Search for the cell housing the specified text and yield its (X, Y) center coordinate. 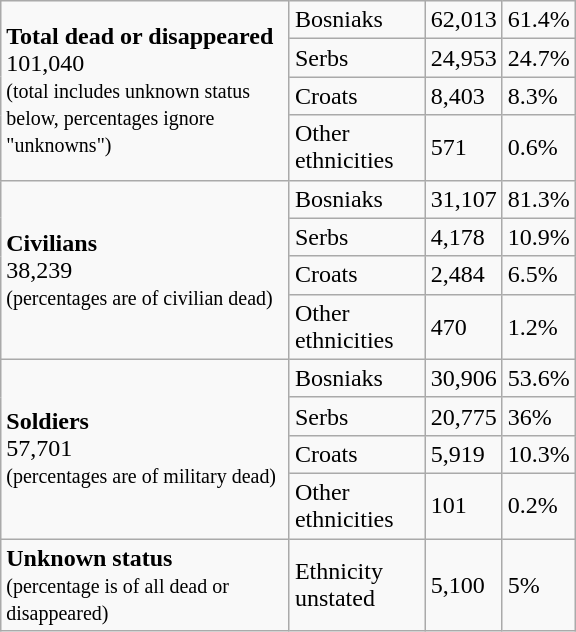
24,953 (464, 58)
Ethnicity unstated (357, 584)
2,484 (464, 275)
1.2% (538, 326)
61.4% (538, 20)
4,178 (464, 237)
101 (464, 506)
31,107 (464, 199)
5,100 (464, 584)
20,775 (464, 416)
0.6% (538, 148)
Soldiers57,701(percentages are of military dead) (146, 448)
8,403 (464, 96)
10.3% (538, 454)
30,906 (464, 378)
8.3% (538, 96)
Civilians38,239(percentages are of civilian dead) (146, 270)
0.2% (538, 506)
Total dead or disappeared101,040(total includes unknown status below, percentages ignore "unknowns") (146, 90)
5,919 (464, 454)
53.6% (538, 378)
5% (538, 584)
36% (538, 416)
571 (464, 148)
10.9% (538, 237)
24.7% (538, 58)
81.3% (538, 199)
6.5% (538, 275)
470 (464, 326)
62,013 (464, 20)
Unknown status(percentage is of all dead or disappeared) (146, 584)
